Extract the [X, Y] coordinate from the center of the cell holding the provided text.  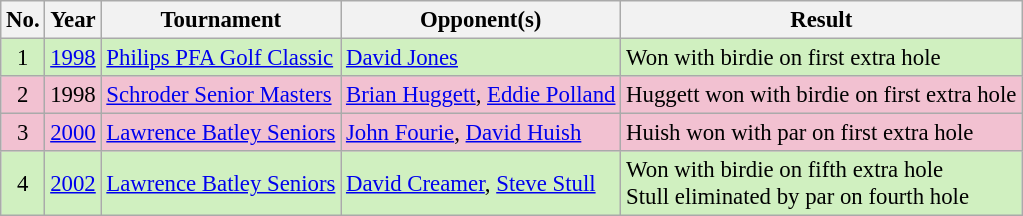
Philips PFA Golf Classic [221, 58]
No. [23, 20]
3 [23, 133]
David Jones [481, 58]
Brian Huggett, Eddie Polland [481, 95]
Result [822, 20]
Won with birdie on fifth extra holeStull eliminated by par on fourth hole [822, 184]
Opponent(s) [481, 20]
Year [73, 20]
Tournament [221, 20]
1 [23, 58]
David Creamer, Steve Stull [481, 184]
Huggett won with birdie on first extra hole [822, 95]
2002 [73, 184]
John Fourie, David Huish [481, 133]
Won with birdie on first extra hole [822, 58]
2 [23, 95]
Schroder Senior Masters [221, 95]
2000 [73, 133]
4 [23, 184]
Huish won with par on first extra hole [822, 133]
